Capture the cell that displays the provided text and extract its [x, y] central coordinate. 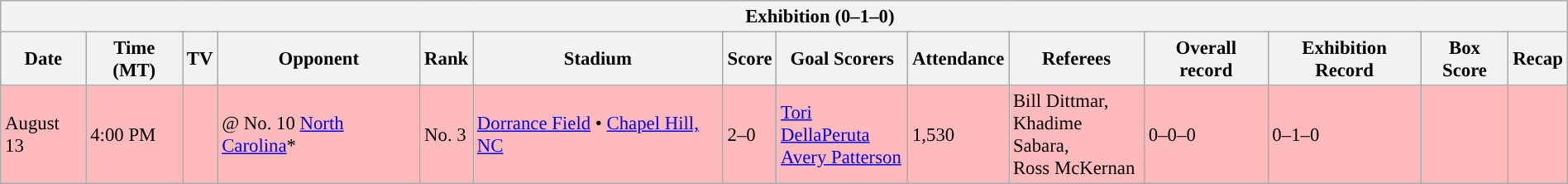
Rank [447, 58]
@ No. 10 North Carolina* [319, 134]
Exhibition Record [1345, 58]
Referees [1077, 58]
Stadium [599, 58]
Score [749, 58]
Recap [1538, 58]
Overall record [1207, 58]
Date [43, 58]
Goal Scorers [842, 58]
No. 3 [447, 134]
Exhibition (0–1–0) [784, 17]
Time (MT) [134, 58]
Box Score [1465, 58]
August 13 [43, 134]
0–0–0 [1207, 134]
0–1–0 [1345, 134]
Attendance [958, 58]
Dorrance Field • Chapel Hill, NC [599, 134]
TV [200, 58]
Tori DellaPeruta Avery Patterson [842, 134]
1,530 [958, 134]
4:00 PM [134, 134]
Bill Dittmar, Khadime Sabara, Ross McKernan [1077, 134]
2–0 [749, 134]
Opponent [319, 58]
